Output the (x, y) coordinate of the center of the cell containing the given text.  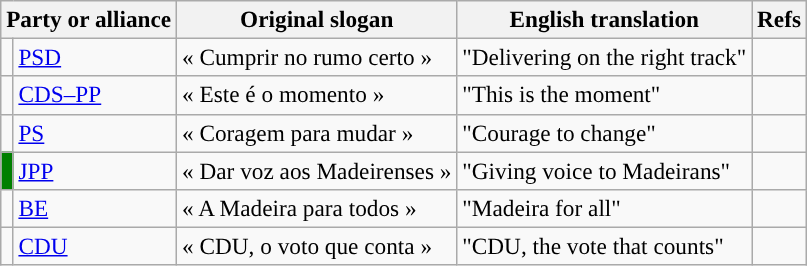
« Dar voz aos Madeirenses » (317, 170)
« CDU, o voto que conta » (317, 246)
« A Madeira para todos » (317, 208)
Party or alliance (89, 19)
"Delivering on the right track" (604, 57)
"Giving voice to Madeirans" (604, 170)
"This is the moment" (604, 95)
"CDU, the vote that counts" (604, 246)
Refs (780, 19)
« Cumprir no rumo certo » (317, 57)
CDU (95, 246)
JPP (95, 170)
BE (95, 208)
CDS–PP (95, 95)
PSD (95, 57)
English translation (604, 19)
Original slogan (317, 19)
PS (95, 133)
"Courage to change" (604, 133)
« Coragem para mudar » (317, 133)
« Este é o momento » (317, 95)
"Madeira for all" (604, 208)
